Identify which cell holds the provided text, then report its [X, Y] central coordinate. 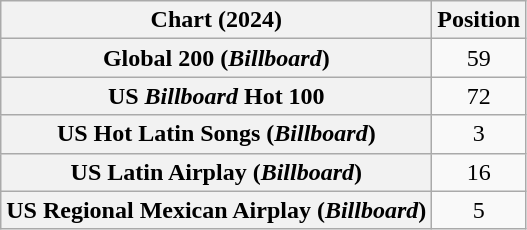
72 [479, 96]
US Billboard Hot 100 [216, 96]
16 [479, 172]
Position [479, 20]
Global 200 (Billboard) [216, 58]
3 [479, 134]
59 [479, 58]
Chart (2024) [216, 20]
US Regional Mexican Airplay (Billboard) [216, 210]
US Hot Latin Songs (Billboard) [216, 134]
5 [479, 210]
US Latin Airplay (Billboard) [216, 172]
